Output the [X, Y] coordinate of the center of the cell containing the given text.  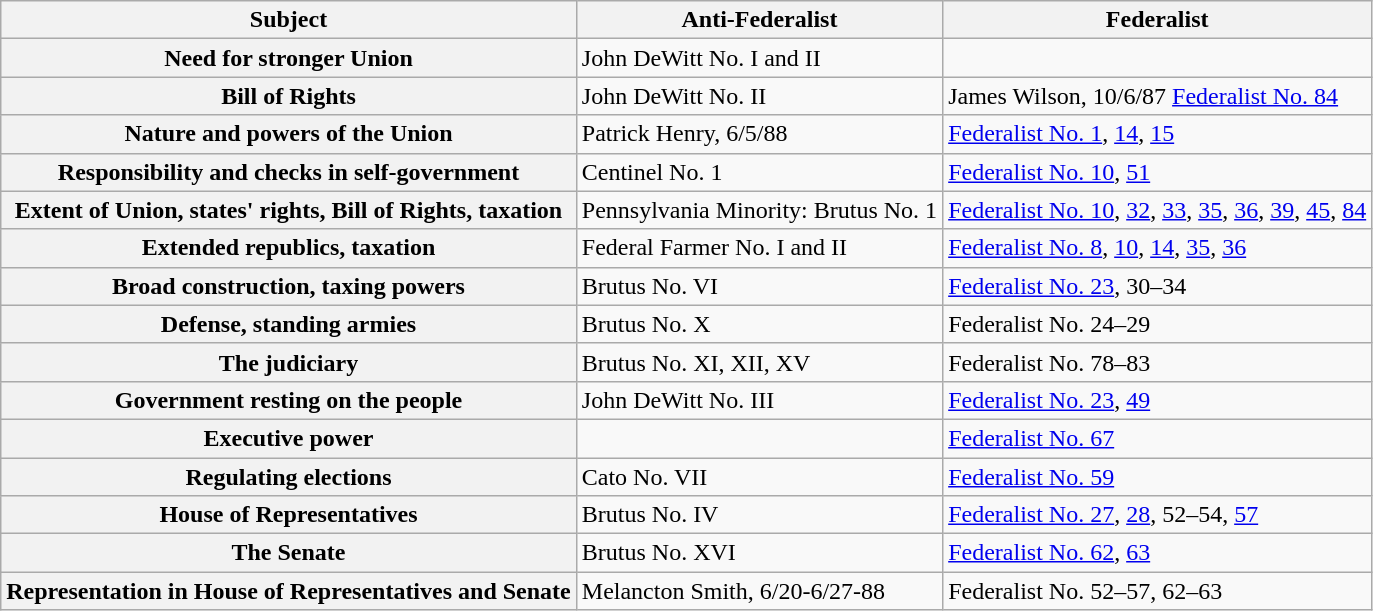
Federalist No. 23, 30–34 [1158, 286]
Patrick Henry, 6/5/88 [759, 134]
Federalist No. 10, 32, 33, 35, 36, 39, 45, 84 [1158, 210]
Federalist No. 1, 14, 15 [1158, 134]
John DeWitt No. III [759, 400]
John DeWitt No. II [759, 96]
Responsibility and checks in self-government [289, 172]
Anti-Federalist [759, 20]
The judiciary [289, 362]
Defense, standing armies [289, 324]
Brutus No. VI [759, 286]
Cato No. VII [759, 477]
Government resting on the people [289, 400]
Brutus No. X [759, 324]
Centinel No. 1 [759, 172]
Federalist No. 8, 10, 14, 35, 36 [1158, 248]
Bill of Rights [289, 96]
Federalist No. 24–29 [1158, 324]
Federalist No. 52–57, 62–63 [1158, 591]
Brutus No. XI, XII, XV [759, 362]
Federalist No. 27, 28, 52–54, 57 [1158, 515]
The Senate [289, 553]
Extent of Union, states' rights, Bill of Rights, taxation [289, 210]
Regulating elections [289, 477]
Brutus No. XVI [759, 553]
Melancton Smith, 6/20-6/27-88 [759, 591]
Federal Farmer No. I and II [759, 248]
Broad construction, taxing powers [289, 286]
Federalist No. 67 [1158, 438]
Subject [289, 20]
Federalist No. 62, 63 [1158, 553]
Federalist No. 10, 51 [1158, 172]
Pennsylvania Minority: Brutus No. 1 [759, 210]
Federalist No. 59 [1158, 477]
Federalist No. 78–83 [1158, 362]
House of Representatives [289, 515]
Executive power [289, 438]
Brutus No. IV [759, 515]
Extended republics, taxation [289, 248]
Representation in House of Representatives and Senate [289, 591]
John DeWitt No. I and II [759, 58]
Nature and powers of the Union [289, 134]
Need for stronger Union [289, 58]
James Wilson, 10/6/87 Federalist No. 84 [1158, 96]
Federalist No. 23, 49 [1158, 400]
Federalist [1158, 20]
